Identify which cell holds the provided text, then report its [X, Y] central coordinate. 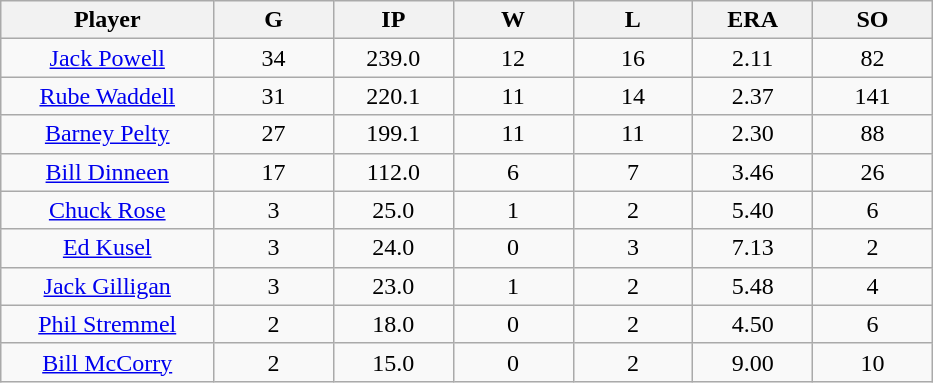
ERA [753, 20]
9.00 [753, 362]
15.0 [393, 362]
Player [108, 20]
7.13 [753, 248]
4.50 [753, 324]
Rube Waddell [108, 96]
5.40 [753, 210]
82 [873, 58]
L [633, 20]
4 [873, 286]
31 [274, 96]
Bill Dinneen [108, 172]
112.0 [393, 172]
239.0 [393, 58]
14 [633, 96]
88 [873, 134]
141 [873, 96]
16 [633, 58]
IP [393, 20]
199.1 [393, 134]
3.46 [753, 172]
Jack Powell [108, 58]
2.30 [753, 134]
23.0 [393, 286]
220.1 [393, 96]
W [513, 20]
SO [873, 20]
Barney Pelty [108, 134]
34 [274, 58]
Jack Gilligan [108, 286]
Chuck Rose [108, 210]
17 [274, 172]
26 [873, 172]
18.0 [393, 324]
7 [633, 172]
Bill McCorry [108, 362]
25.0 [393, 210]
Phil Stremmel [108, 324]
24.0 [393, 248]
Ed Kusel [108, 248]
12 [513, 58]
2.11 [753, 58]
G [274, 20]
5.48 [753, 286]
10 [873, 362]
2.37 [753, 96]
27 [274, 134]
